Provide the (x, y) coordinate of the cell's center where the given text is located.  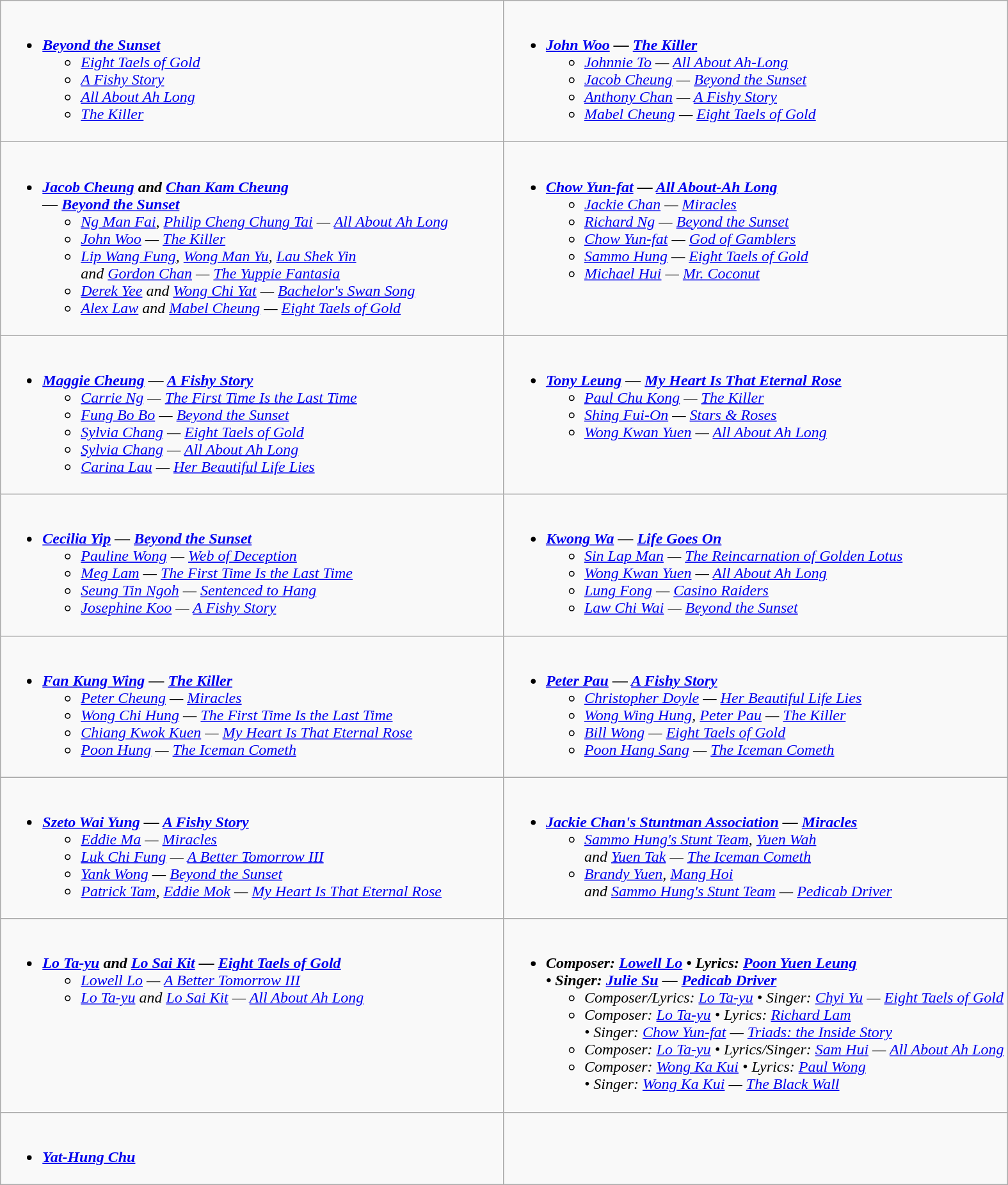
John Woo — The KillerJohnnie To — All About Ah-LongJacob Cheung — Beyond the SunsetAnthony Chan — A Fishy StoryMabel Cheung — Eight Taels of Gold (755, 72)
Beyond the SunsetEight Taels of GoldA Fishy StoryAll About Ah LongThe Killer (252, 72)
Lo Ta-yu and Lo Sai Kit — Eight Taels of GoldLowell Lo — A Better Tomorrow IIILo Ta-yu and Lo Sai Kit — All About Ah Long (252, 1015)
Yat-Hung Chu (252, 1149)
Tony Leung — My Heart Is That Eternal RosePaul Chu Kong — The KillerShing Fui-On — Stars & RosesWong Kwan Yuen — All About Ah Long (755, 415)
